Pinpoint the cell where the given text exists, returning its [X, Y] midpoint coordinate. 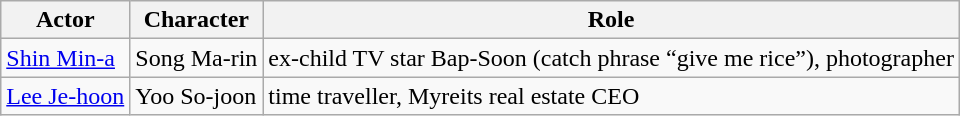
Shin Min-a [66, 58]
Yoo So-joon [196, 96]
time traveller, Myreits real estate CEO [612, 96]
Role [612, 20]
Actor [66, 20]
Character [196, 20]
Lee Je-hoon [66, 96]
Song Ma-rin [196, 58]
ex-child TV star Bap-Soon (catch phrase “give me rice”), photographer [612, 58]
